Provide the (x, y) coordinate of the cell's center where the given text is located.  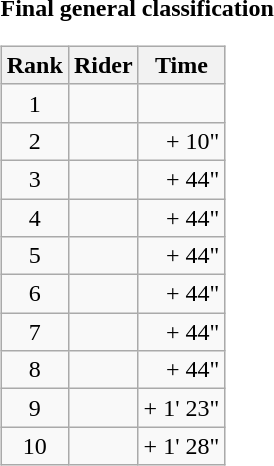
8 (34, 370)
2 (34, 141)
9 (34, 408)
+ 1' 23" (182, 408)
7 (34, 332)
Time (182, 65)
Rider (103, 65)
3 (34, 179)
5 (34, 256)
6 (34, 294)
+ 1' 28" (182, 446)
Rank (34, 65)
10 (34, 446)
4 (34, 217)
+ 10" (182, 141)
1 (34, 103)
